For the text-containing cell, return its midpoint in [x, y] coordinate format. 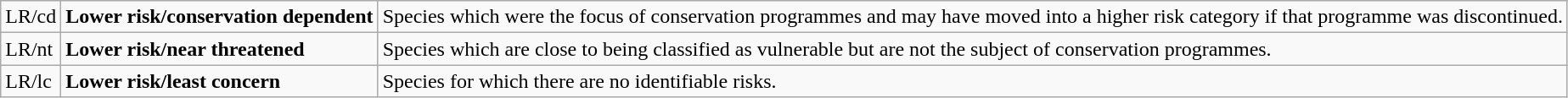
Species for which there are no identifiable risks. [973, 81]
LR/nt [31, 49]
Lower risk/conservation dependent [219, 17]
Species which were the focus of conservation programmes and may have moved into a higher risk category if that programme was discontinued. [973, 17]
Lower risk/least concern [219, 81]
LR/cd [31, 17]
Species which are close to being classified as vulnerable but are not the subject of conservation programmes. [973, 49]
LR/lc [31, 81]
Lower risk/near threatened [219, 49]
